Return (x, y) of the center of cell containing provided text 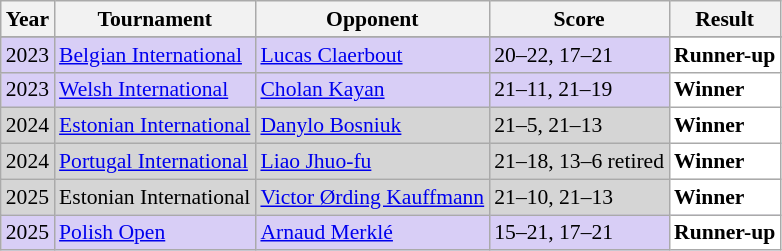
Portugal International (154, 162)
21–10, 21–13 (579, 197)
Opponent (372, 19)
21–5, 21–13 (579, 126)
Year (28, 19)
Liao Jhuo-fu (372, 162)
Danylo Bosniuk (372, 126)
21–11, 21–19 (579, 90)
Tournament (154, 19)
Arnaud Merklé (372, 233)
Belgian International (154, 55)
Lucas Claerbout (372, 55)
21–18, 13–6 retired (579, 162)
Polish Open (154, 233)
Cholan Kayan (372, 90)
Result (724, 19)
20–22, 17–21 (579, 55)
Score (579, 19)
Victor Ørding Kauffmann (372, 197)
Welsh International (154, 90)
15–21, 17–21 (579, 233)
